Capture the cell that displays the provided text and extract its [x, y] central coordinate. 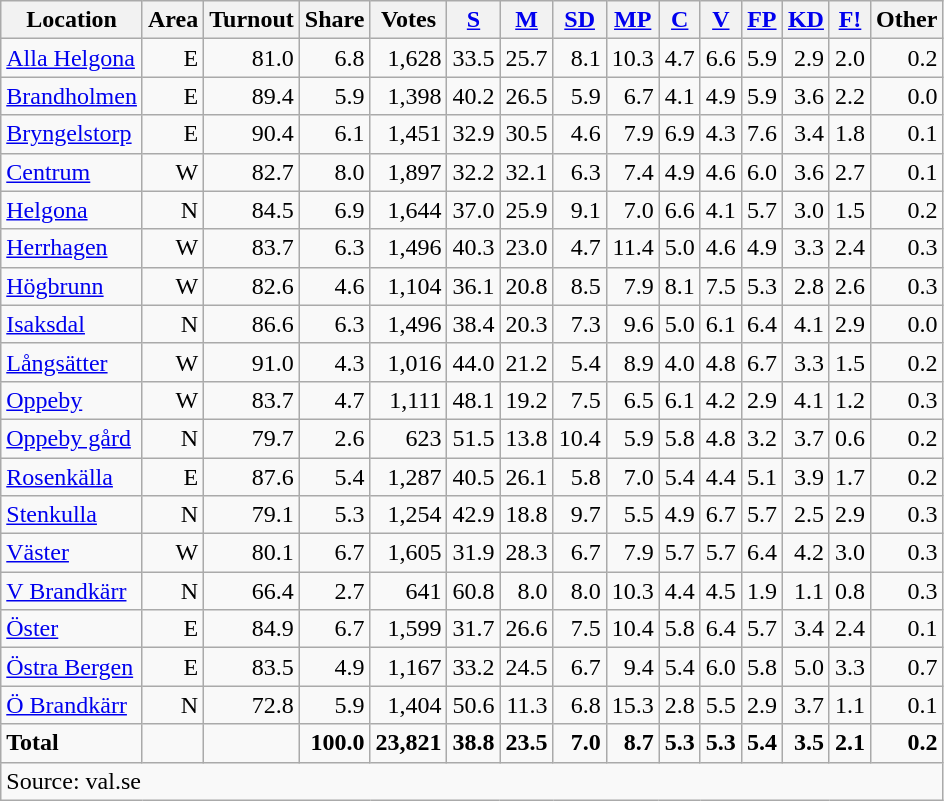
MP [632, 20]
Ö Brandkärr [72, 705]
9.4 [632, 667]
1,398 [408, 96]
66.4 [252, 591]
Area [172, 20]
641 [408, 591]
Brandholmen [72, 96]
Other [907, 20]
0.7 [907, 667]
1.7 [850, 477]
91.0 [252, 362]
79.7 [252, 438]
48.1 [474, 400]
84.9 [252, 629]
Högbrunn [72, 286]
3.5 [806, 743]
Öster [72, 629]
1,599 [408, 629]
1,644 [408, 210]
F! [850, 20]
40.3 [474, 248]
S [474, 20]
Source: val.se [472, 781]
1.2 [850, 400]
60.8 [474, 591]
33.5 [474, 58]
9.6 [632, 324]
32.1 [526, 172]
30.5 [526, 134]
Bryngelstorp [72, 134]
6.5 [632, 400]
80.1 [252, 553]
9.7 [580, 515]
42.9 [474, 515]
4.0 [680, 362]
7.3 [580, 324]
26.6 [526, 629]
Share [334, 20]
9.1 [580, 210]
1,451 [408, 134]
40.5 [474, 477]
Centrum [72, 172]
23.0 [526, 248]
13.8 [526, 438]
Långsätter [72, 362]
24.5 [526, 667]
1,016 [408, 362]
8.9 [632, 362]
44.0 [474, 362]
89.4 [252, 96]
15.3 [632, 705]
Isaksdal [72, 324]
623 [408, 438]
90.4 [252, 134]
1,404 [408, 705]
33.2 [474, 667]
37.0 [474, 210]
31.7 [474, 629]
3.9 [806, 477]
C [680, 20]
0.8 [850, 591]
26.1 [526, 477]
36.1 [474, 286]
Turnout [252, 20]
0.6 [850, 438]
20.8 [526, 286]
1.8 [850, 134]
51.5 [474, 438]
V Brandkärr [72, 591]
87.6 [252, 477]
40.2 [474, 96]
2.0 [850, 58]
100.0 [334, 743]
KD [806, 20]
1,628 [408, 58]
32.9 [474, 134]
1,254 [408, 515]
18.8 [526, 515]
1,104 [408, 286]
50.6 [474, 705]
Total [72, 743]
1.9 [762, 591]
86.6 [252, 324]
81.0 [252, 58]
Alla Helgona [72, 58]
4.5 [720, 591]
2.2 [850, 96]
31.9 [474, 553]
79.1 [252, 515]
2.5 [806, 515]
3.2 [762, 438]
7.6 [762, 134]
8.5 [580, 286]
82.6 [252, 286]
1,167 [408, 667]
Votes [408, 20]
25.7 [526, 58]
20.3 [526, 324]
5.1 [762, 477]
23.5 [526, 743]
1,111 [408, 400]
82.7 [252, 172]
26.5 [526, 96]
84.5 [252, 210]
FP [762, 20]
7.4 [632, 172]
M [526, 20]
1,287 [408, 477]
83.5 [252, 667]
V [720, 20]
2.1 [850, 743]
38.8 [474, 743]
1,897 [408, 172]
25.9 [526, 210]
21.2 [526, 362]
23,821 [408, 743]
SD [580, 20]
72.8 [252, 705]
Oppeby [72, 400]
Oppeby gård [72, 438]
Stenkulla [72, 515]
11.4 [632, 248]
8.7 [632, 743]
Östra Bergen [72, 667]
Location [72, 20]
Väster [72, 553]
11.3 [526, 705]
Herrhagen [72, 248]
19.2 [526, 400]
Helgona [72, 210]
28.3 [526, 553]
32.2 [474, 172]
Rosenkälla [72, 477]
38.4 [474, 324]
1,605 [408, 553]
